From the cell containing the given text, extract its center point as [x, y] coordinate. 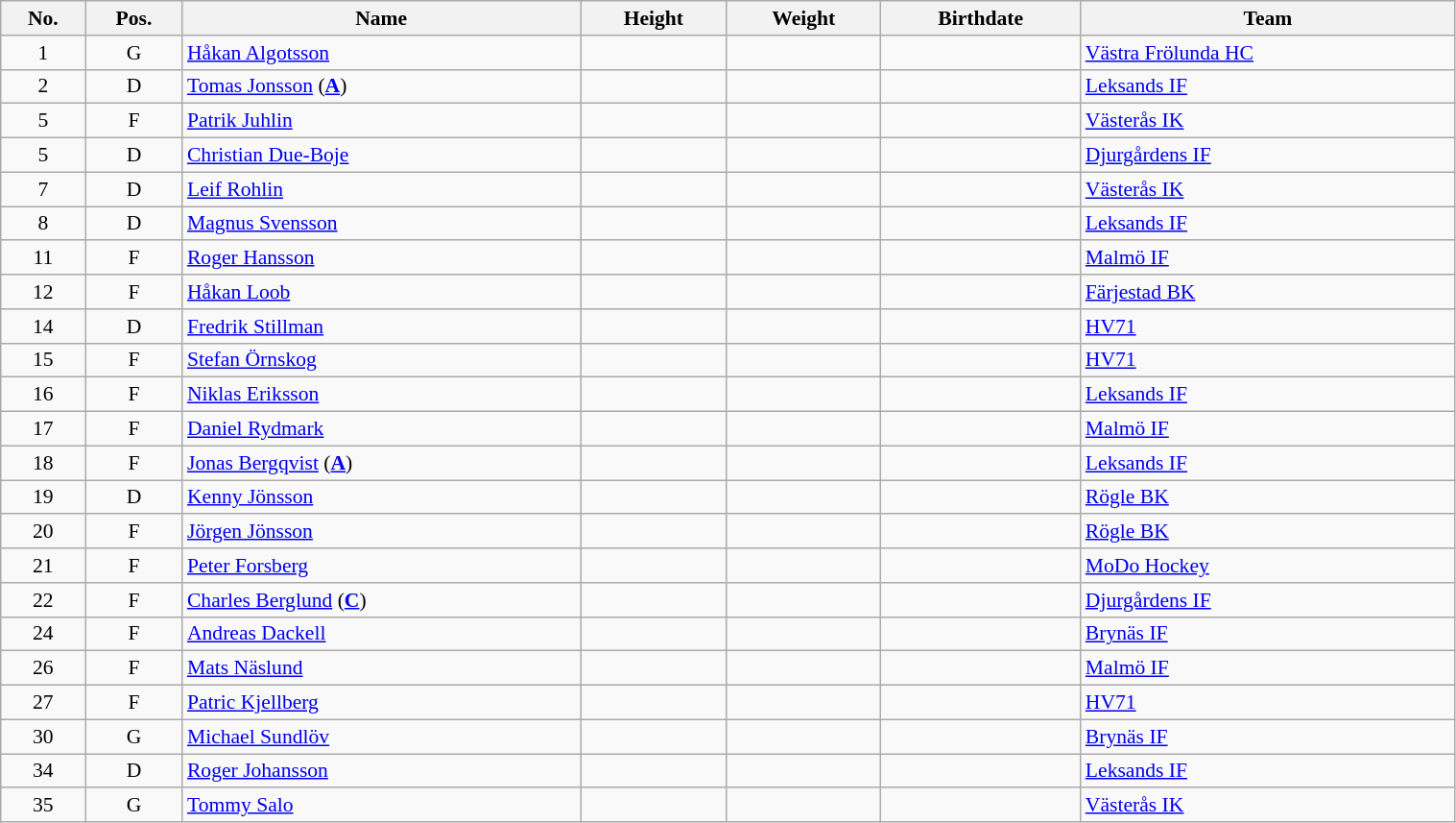
27 [43, 703]
Christian Due-Boje [382, 156]
11 [43, 258]
21 [43, 566]
14 [43, 327]
17 [43, 429]
Niklas Eriksson [382, 395]
Tommy Salo [382, 806]
19 [43, 497]
Patrik Juhlin [382, 121]
16 [43, 395]
Name [382, 18]
Andreas Dackell [382, 634]
34 [43, 771]
20 [43, 532]
Pos. [134, 18]
Roger Hansson [382, 258]
7 [43, 189]
Height [653, 18]
Michael Sundlöv [382, 737]
22 [43, 600]
Jonas Bergqvist (A) [382, 463]
24 [43, 634]
Weight [803, 18]
18 [43, 463]
1 [43, 53]
Håkan Algotsson [382, 53]
15 [43, 360]
Roger Johansson [382, 771]
Kenny Jönsson [382, 497]
35 [43, 806]
Mats Näslund [382, 668]
Fredrik Stillman [382, 327]
2 [43, 86]
Västra Frölunda HC [1268, 53]
No. [43, 18]
Jörgen Jönsson [382, 532]
Leif Rohlin [382, 189]
Peter Forsberg [382, 566]
MoDo Hockey [1268, 566]
Håkan Loob [382, 292]
Stefan Örnskog [382, 360]
Charles Berglund (C) [382, 600]
30 [43, 737]
12 [43, 292]
Färjestad BK [1268, 292]
Daniel Rydmark [382, 429]
Magnus Svensson [382, 224]
26 [43, 668]
Tomas Jonsson (A) [382, 86]
Patric Kjellberg [382, 703]
Team [1268, 18]
8 [43, 224]
Birthdate [981, 18]
